For the text-containing cell, return its midpoint in (X, Y) coordinate format. 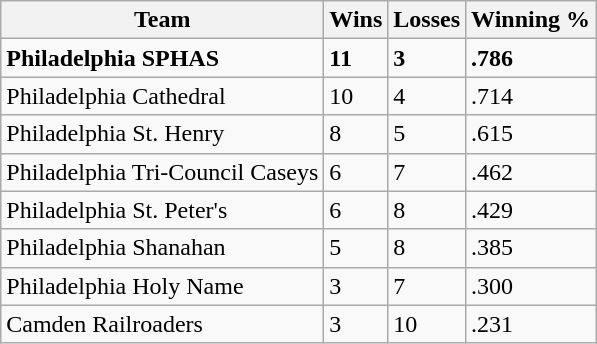
Philadelphia SPHAS (162, 58)
Philadelphia Tri-Council Caseys (162, 172)
Winning % (531, 20)
Camden Railroaders (162, 324)
.429 (531, 210)
Team (162, 20)
Wins (356, 20)
.714 (531, 96)
.462 (531, 172)
Philadelphia Cathedral (162, 96)
.231 (531, 324)
Philadelphia Shanahan (162, 248)
Philadelphia St. Henry (162, 134)
.385 (531, 248)
4 (427, 96)
Losses (427, 20)
Philadelphia Holy Name (162, 286)
.615 (531, 134)
.300 (531, 286)
.786 (531, 58)
11 (356, 58)
Philadelphia St. Peter's (162, 210)
